Extract the (x, y) coordinate from the center of the cell holding the provided text.  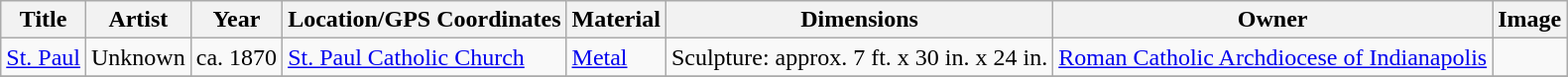
St. Paul (44, 57)
ca. 1870 (236, 57)
Image (1529, 20)
Material (616, 20)
Year (236, 20)
Owner (1273, 20)
Dimensions (859, 20)
Artist (139, 20)
Sculpture: approx. 7 ft. x 30 in. x 24 in. (859, 57)
Title (44, 20)
St. Paul Catholic Church (424, 57)
Metal (616, 57)
Unknown (139, 57)
Roman Catholic Archdiocese of Indianapolis (1273, 57)
Location/GPS Coordinates (424, 20)
